Determine the (X, Y) coordinate at the center of the cell enclosing the given text.  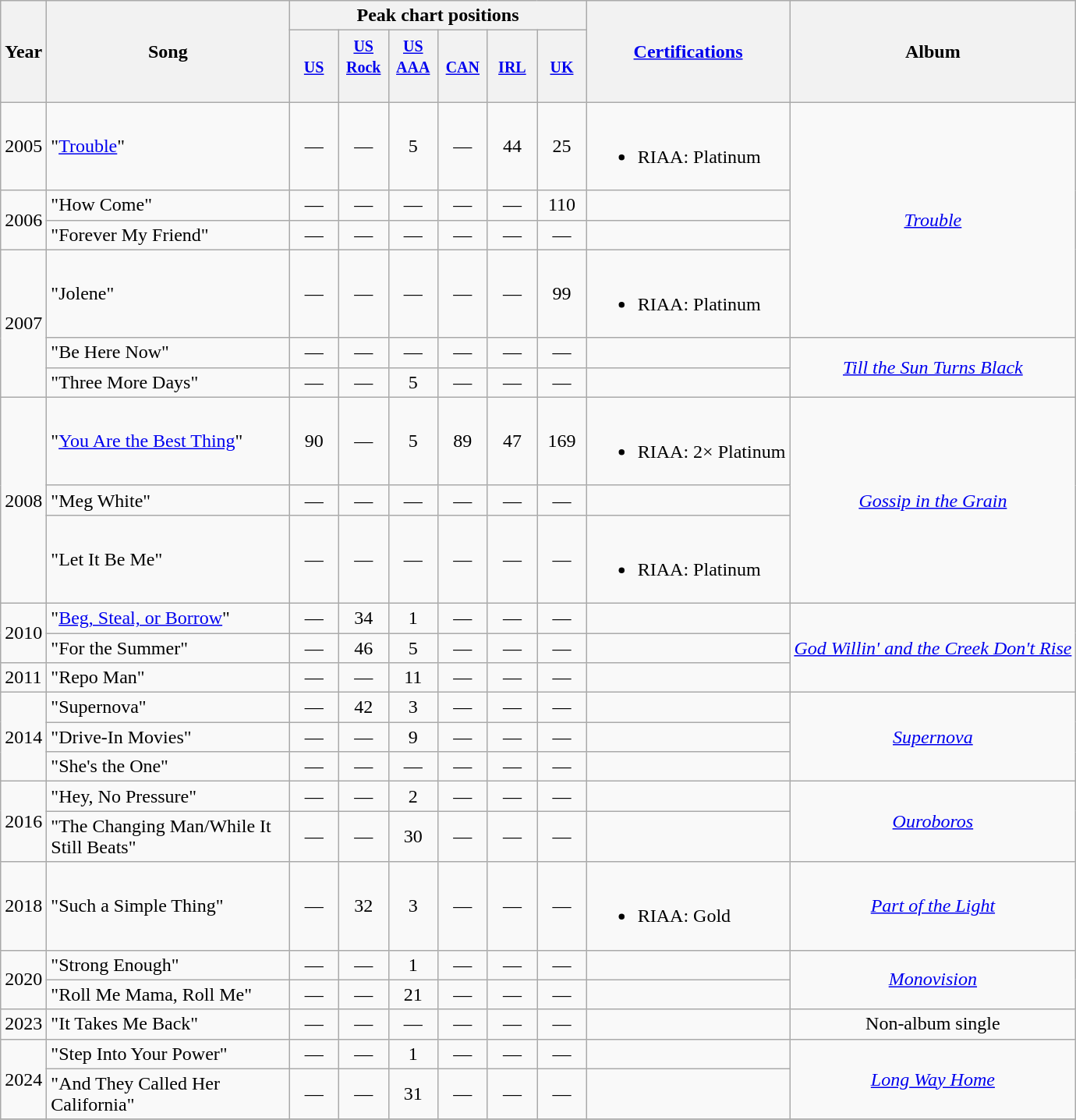
2023 (23, 1024)
RIAA: Gold (688, 906)
"And They Called Her California" (168, 1093)
Part of the Light (933, 906)
Album (933, 51)
Long Way Home (933, 1079)
"The Changing Man/While It Still Beats" (168, 836)
"Forever My Friend" (168, 235)
"How Come" (168, 205)
"Three More Days" (168, 382)
Peak chart positions (438, 16)
RIAA: 2× Platinum (688, 441)
UK (562, 66)
Supernova (933, 737)
"Hey, No Pressure" (168, 796)
Non-album single (933, 1024)
"She's the One" (168, 767)
CAN (463, 66)
Certifications (688, 51)
"Be Here Now" (168, 353)
Trouble (933, 220)
"Supernova" (168, 707)
Monovision (933, 980)
"Meg White" (168, 500)
44 (512, 147)
"Trouble" (168, 147)
2007 (23, 323)
God Willin' and the Creek Don't Rise (933, 647)
Ouroboros (933, 822)
2011 (23, 678)
"Such a Simple Thing" (168, 906)
89 (463, 441)
Till the Sun Turns Black (933, 367)
2006 (23, 220)
2 (413, 796)
2008 (23, 500)
Gossip in the Grain (933, 500)
IRL (512, 66)
2010 (23, 633)
"It Takes Me Back" (168, 1024)
169 (562, 441)
9 (413, 737)
US Rock (363, 66)
"Step Into Your Power" (168, 1054)
32 (363, 906)
Song (168, 51)
"Let It Be Me" (168, 558)
USAAA (413, 66)
2024 (23, 1079)
30 (413, 836)
46 (363, 648)
Year (23, 51)
US (314, 66)
"Strong Enough" (168, 965)
21 (413, 994)
34 (363, 618)
"Beg, Steal, or Borrow" (168, 618)
42 (363, 707)
110 (562, 205)
"Jolene" (168, 293)
99 (562, 293)
2018 (23, 906)
25 (562, 147)
"You Are the Best Thing" (168, 441)
"Roll Me Mama, Roll Me" (168, 994)
"Drive-In Movies" (168, 737)
"Repo Man" (168, 678)
2005 (23, 147)
47 (512, 441)
2016 (23, 822)
11 (413, 678)
2014 (23, 737)
"For the Summer" (168, 648)
90 (314, 441)
2020 (23, 980)
31 (413, 1093)
